Return the [X, Y] coordinate for the center point of the cell that contains the specified text.  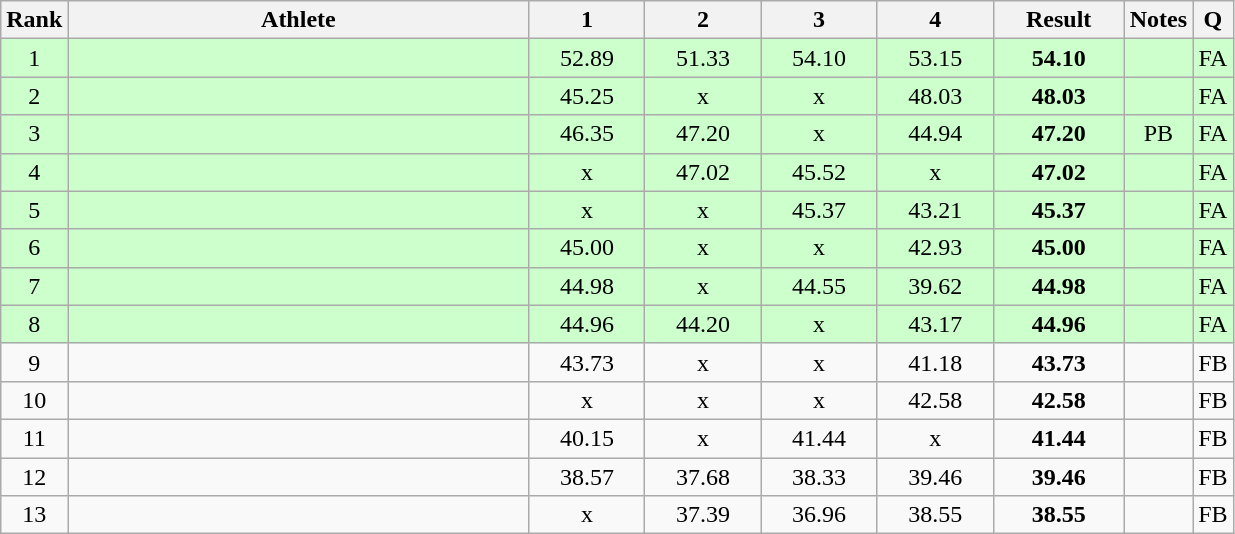
37.68 [703, 477]
12 [34, 477]
44.94 [935, 134]
11 [34, 438]
41.18 [935, 362]
Athlete [298, 20]
39.62 [935, 286]
44.20 [703, 324]
9 [34, 362]
Notes [1158, 20]
45.25 [587, 96]
Q [1213, 20]
52.89 [587, 58]
40.15 [587, 438]
Result [1058, 20]
46.35 [587, 134]
45.52 [819, 172]
8 [34, 324]
37.39 [703, 515]
10 [34, 400]
13 [34, 515]
6 [34, 248]
38.57 [587, 477]
43.21 [935, 210]
5 [34, 210]
36.96 [819, 515]
PB [1158, 134]
51.33 [703, 58]
43.17 [935, 324]
53.15 [935, 58]
38.33 [819, 477]
44.55 [819, 286]
42.93 [935, 248]
Rank [34, 20]
7 [34, 286]
